Pinpoint the cell where the given text exists, returning its [x, y] midpoint coordinate. 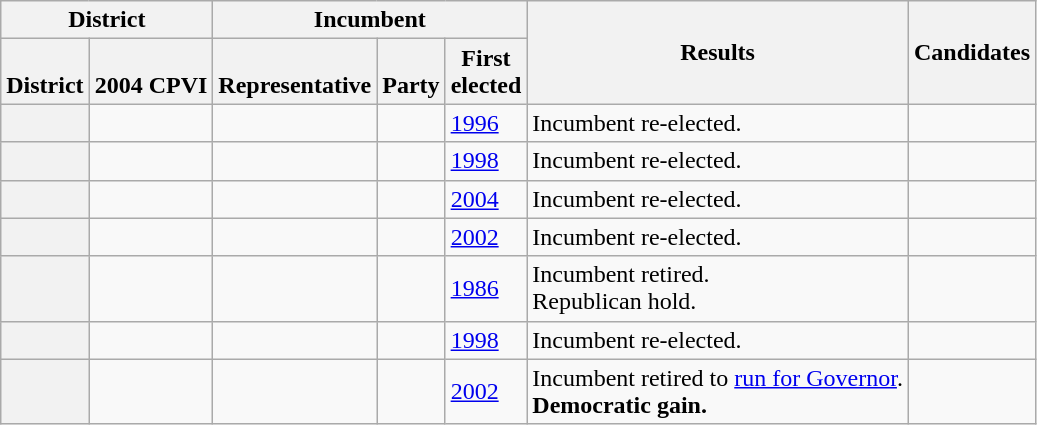
Representative [295, 72]
1996 [486, 123]
Incumbent [370, 20]
Candidates [972, 52]
2004 [486, 199]
Results [718, 52]
Party [411, 72]
Firstelected [486, 72]
Incumbent retired to run for Governor.Democratic gain. [718, 392]
Incumbent retired.Republican hold. [718, 288]
2004 CPVI [151, 72]
1986 [486, 288]
